Provide the [x, y] coordinate of the cell's center where the given text is located.  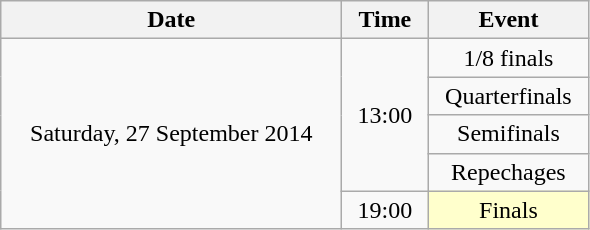
Semifinals [508, 134]
Saturday, 27 September 2014 [172, 134]
Date [172, 20]
19:00 [385, 210]
Finals [508, 210]
Repechages [508, 172]
1/8 finals [508, 58]
Quarterfinals [508, 96]
13:00 [385, 115]
Event [508, 20]
Time [385, 20]
